Identify which cell holds the provided text, then report its (X, Y) central coordinate. 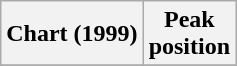
Peakposition (189, 34)
Chart (1999) (72, 34)
